For the text-containing cell, return its midpoint in (X, Y) coordinate format. 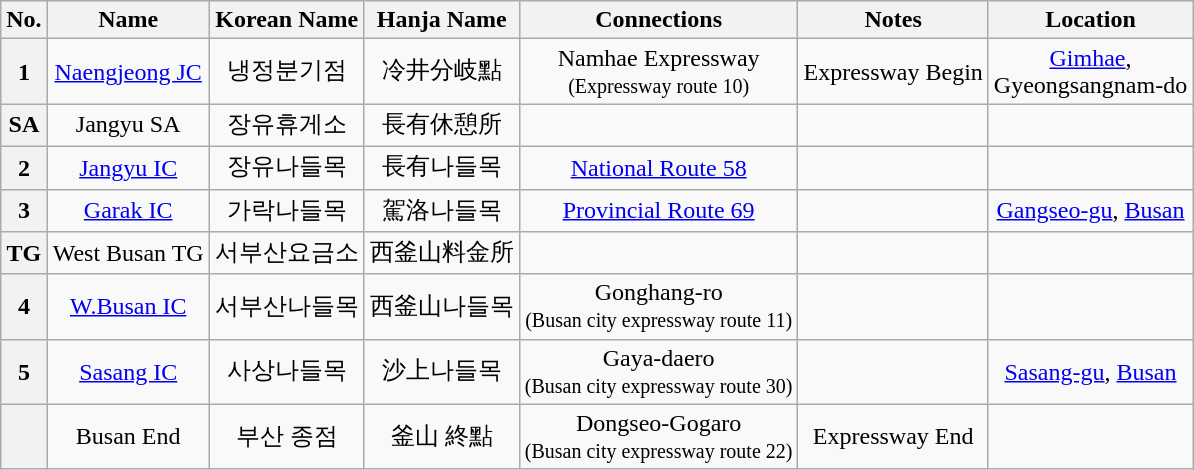
釜山 終點 (442, 436)
Name (128, 20)
Expressway Begin (893, 72)
Gimhae,Gyeongsangnam-do (1090, 72)
Garak IC (128, 210)
TG (24, 254)
서부산나들목 (286, 306)
Korean Name (286, 20)
Location (1090, 20)
Notes (893, 20)
西釜山나들목 (442, 306)
No. (24, 20)
Jangyu IC (128, 168)
Sasang IC (128, 372)
Gangseo-gu, Busan (1090, 210)
Hanja Name (442, 20)
Gaya-daero(Busan city expressway route 30) (658, 372)
西釜山料金所 (442, 254)
長有나들목 (442, 168)
사상나들목 (286, 372)
냉정분기점 (286, 72)
Namhae Expressway(Expressway route 10) (658, 72)
Naengjeong JC (128, 72)
5 (24, 372)
3 (24, 210)
冷井分岐點 (442, 72)
沙上나들목 (442, 372)
W.Busan IC (128, 306)
장유나들목 (286, 168)
장유휴게소 (286, 126)
Expressway End (893, 436)
4 (24, 306)
1 (24, 72)
2 (24, 168)
Provincial Route 69 (658, 210)
부산 종점 (286, 436)
Gonghang-ro(Busan city expressway route 11) (658, 306)
West Busan TG (128, 254)
가락나들목 (286, 210)
National Route 58 (658, 168)
Dongseo-Gogaro(Busan city expressway route 22) (658, 436)
서부산요금소 (286, 254)
駕洛나들목 (442, 210)
Connections (658, 20)
SA (24, 126)
長有休憩所 (442, 126)
Busan End (128, 436)
Jangyu SA (128, 126)
Sasang-gu, Busan (1090, 372)
